For the text-containing cell, return its midpoint in (x, y) coordinate format. 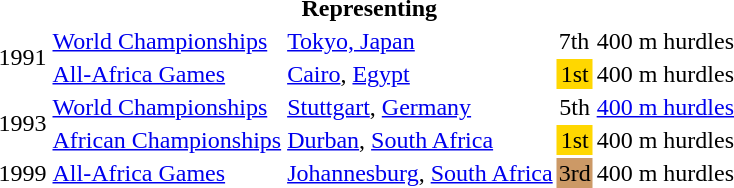
7th (574, 41)
Cairo, Egypt (420, 74)
Johannesburg, South Africa (420, 173)
3rd (574, 173)
Tokyo, Japan (420, 41)
5th (574, 107)
African Championships (167, 140)
Durban, South Africa (420, 140)
Stuttgart, Germany (420, 107)
